From the cell containing the given text, extract its center point as (X, Y) coordinate. 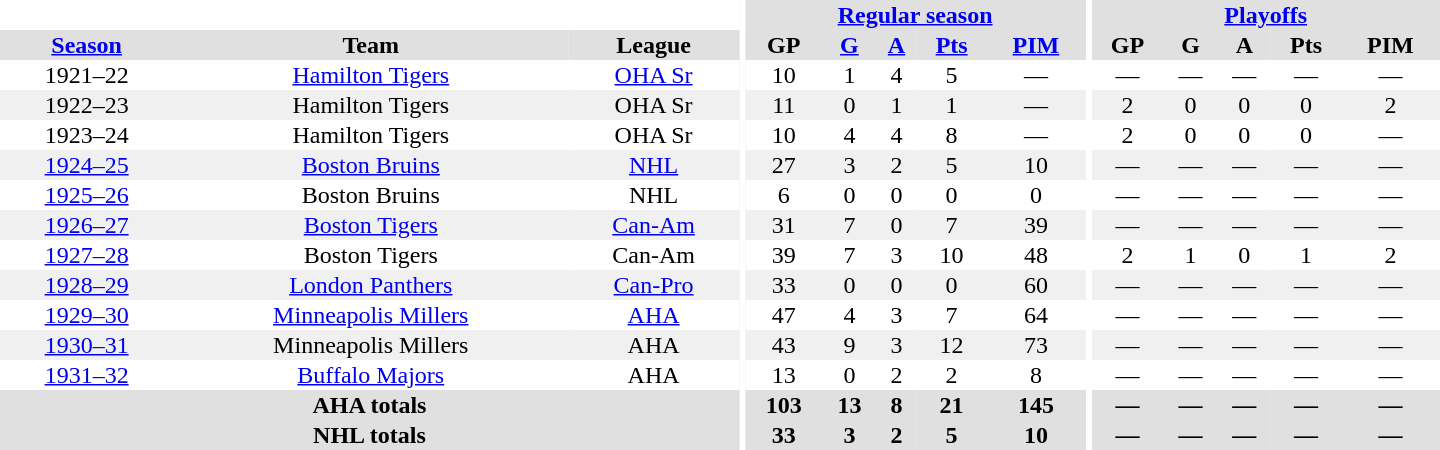
47 (784, 315)
1930–31 (86, 345)
103 (784, 405)
43 (784, 345)
145 (1036, 405)
48 (1036, 255)
AHA totals (370, 405)
Team (370, 45)
27 (784, 165)
73 (1036, 345)
Playoffs (1266, 15)
11 (784, 105)
League (654, 45)
1931–32 (86, 375)
12 (952, 345)
London Panthers (370, 285)
1924–25 (86, 165)
1927–28 (86, 255)
31 (784, 225)
60 (1036, 285)
1929–30 (86, 315)
21 (952, 405)
1925–26 (86, 195)
9 (850, 345)
Season (86, 45)
1928–29 (86, 285)
1922–23 (86, 105)
Can-Pro (654, 285)
Buffalo Majors (370, 375)
1921–22 (86, 75)
Regular season (916, 15)
64 (1036, 315)
NHL totals (370, 435)
1923–24 (86, 135)
6 (784, 195)
1926–27 (86, 225)
